Return (X, Y) of the center of cell containing provided text 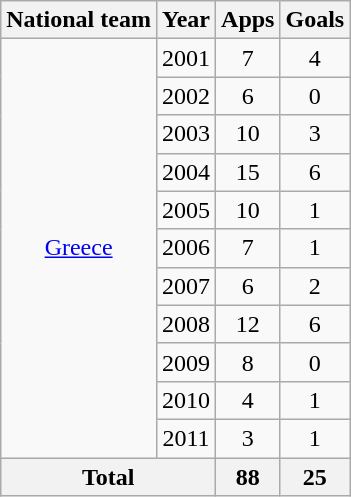
Year (186, 20)
15 (248, 172)
2011 (186, 438)
12 (248, 324)
2 (315, 286)
2009 (186, 362)
2007 (186, 286)
8 (248, 362)
88 (248, 477)
National team (79, 20)
Apps (248, 20)
Greece (79, 248)
2002 (186, 96)
2010 (186, 400)
Total (108, 477)
2004 (186, 172)
2005 (186, 210)
25 (315, 477)
2006 (186, 248)
2001 (186, 58)
Goals (315, 20)
2008 (186, 324)
2003 (186, 134)
